From the cell containing the given text, extract its center point as (X, Y) coordinate. 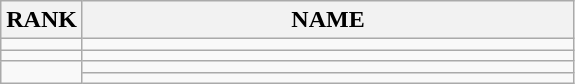
RANK (42, 20)
NAME (328, 20)
